Search for the cell housing the specified text and yield its (x, y) center coordinate. 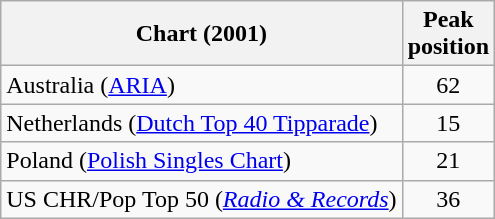
21 (448, 161)
Chart (2001) (202, 34)
36 (448, 199)
Poland (Polish Singles Chart) (202, 161)
US CHR/Pop Top 50 (Radio & Records) (202, 199)
Peakposition (448, 34)
Netherlands (Dutch Top 40 Tipparade) (202, 123)
Australia (ARIA) (202, 85)
15 (448, 123)
62 (448, 85)
